Identify which cell holds the provided text, then report its [X, Y] central coordinate. 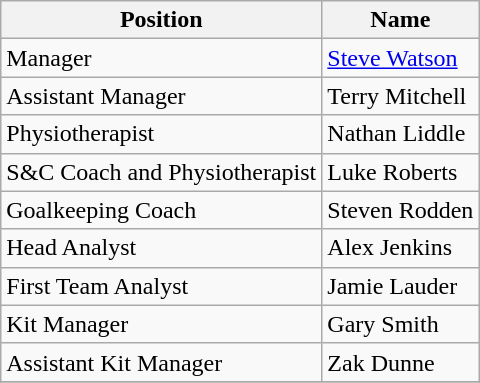
Kit Manager [162, 324]
First Team Analyst [162, 286]
S&C Coach and Physiotherapist [162, 172]
Head Analyst [162, 248]
Steve Watson [400, 58]
Assistant Manager [162, 96]
Manager [162, 58]
Zak Dunne [400, 362]
Nathan Liddle [400, 134]
Alex Jenkins [400, 248]
Luke Roberts [400, 172]
Gary Smith [400, 324]
Jamie Lauder [400, 286]
Steven Rodden [400, 210]
Physiotherapist [162, 134]
Goalkeeping Coach [162, 210]
Name [400, 20]
Assistant Kit Manager [162, 362]
Terry Mitchell [400, 96]
Position [162, 20]
